Search for the cell housing the specified text and yield its [x, y] center coordinate. 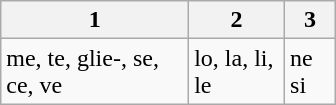
lo, la, li, le [237, 72]
2 [237, 20]
1 [95, 20]
3 [310, 20]
me, te, glie-, se, ce, ve [95, 72]
ne si [310, 72]
